Locate the cell with the specified text and output its [x, y] center coordinate. 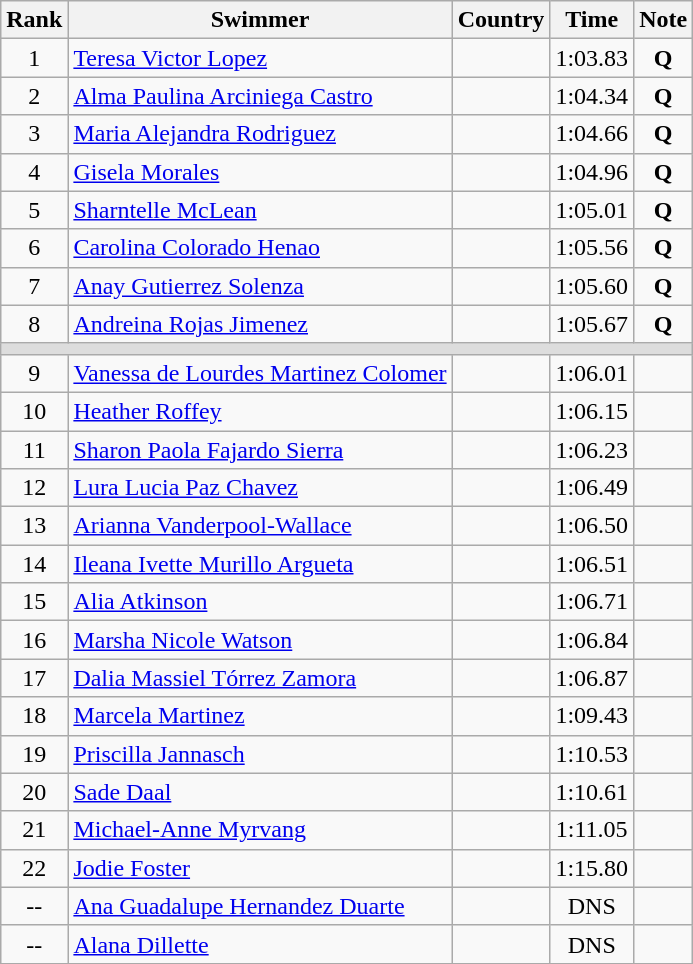
1:06.01 [592, 373]
Arianna Vanderpool-Wallace [260, 526]
1:11.05 [592, 830]
7 [34, 286]
1:05.56 [592, 248]
2 [34, 96]
1:06.51 [592, 564]
Michael-Anne Myrvang [260, 830]
Time [592, 20]
1:06.49 [592, 488]
1:15.80 [592, 868]
1:10.53 [592, 754]
1:04.96 [592, 172]
Alma Paulina Arciniega Castro [260, 96]
Alia Atkinson [260, 602]
20 [34, 792]
Sade Daal [260, 792]
Rank [34, 20]
1:10.61 [592, 792]
14 [34, 564]
Gisela Morales [260, 172]
1:06.87 [592, 678]
Andreina Rojas Jimenez [260, 324]
Country [501, 20]
19 [34, 754]
1:06.23 [592, 449]
16 [34, 640]
Teresa Victor Lopez [260, 58]
Sharntelle McLean [260, 210]
1:04.34 [592, 96]
Lura Lucia Paz Chavez [260, 488]
13 [34, 526]
1:05.60 [592, 286]
1:05.01 [592, 210]
17 [34, 678]
11 [34, 449]
1 [34, 58]
Note [664, 20]
10 [34, 411]
4 [34, 172]
Alana Dillette [260, 944]
Swimmer [260, 20]
1:09.43 [592, 716]
Sharon Paola Fajardo Sierra [260, 449]
3 [34, 134]
Vanessa de Lourdes Martinez Colomer [260, 373]
8 [34, 324]
1:06.50 [592, 526]
1:04.66 [592, 134]
Jodie Foster [260, 868]
Ileana Ivette Murillo Argueta [260, 564]
22 [34, 868]
Marsha Nicole Watson [260, 640]
1:06.84 [592, 640]
18 [34, 716]
1:05.67 [592, 324]
Carolina Colorado Henao [260, 248]
Dalia Massiel Tórrez Zamora [260, 678]
Anay Gutierrez Solenza [260, 286]
21 [34, 830]
Priscilla Jannasch [260, 754]
15 [34, 602]
1:06.71 [592, 602]
6 [34, 248]
Maria Alejandra Rodriguez [260, 134]
1:06.15 [592, 411]
5 [34, 210]
9 [34, 373]
12 [34, 488]
Heather Roffey [260, 411]
Marcela Martinez [260, 716]
Ana Guadalupe Hernandez Duarte [260, 906]
1:03.83 [592, 58]
